Capture the cell that displays the provided text and extract its [x, y] central coordinate. 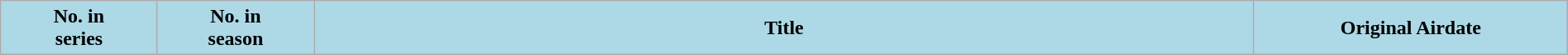
No. inseries [79, 28]
No. inseason [235, 28]
Title [784, 28]
Original Airdate [1411, 28]
